Pinpoint the cell where the given text exists, returning its (X, Y) midpoint coordinate. 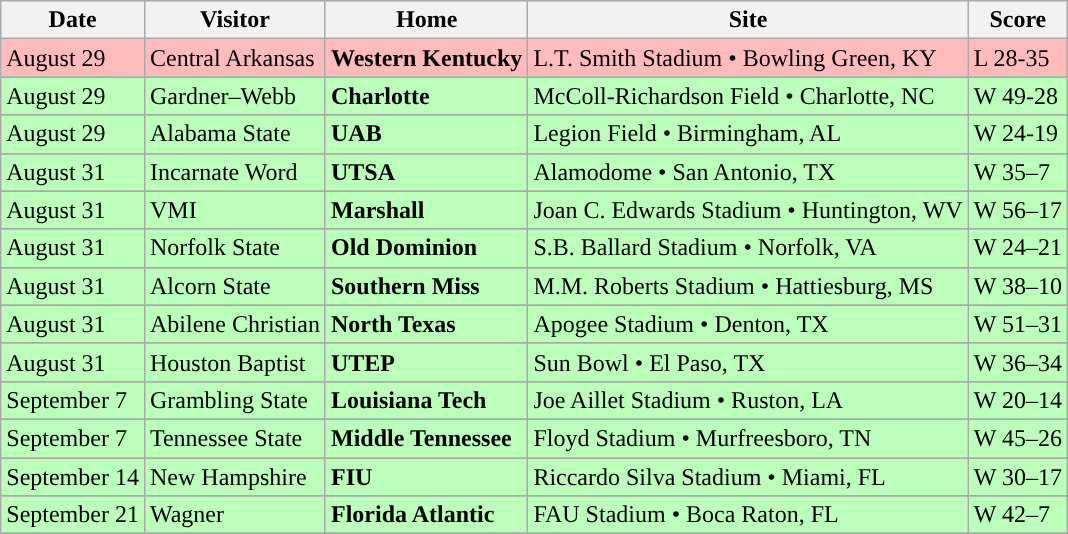
Florida Atlantic (426, 515)
Gardner–Webb (234, 96)
W 24-19 (1018, 134)
W 30–17 (1018, 477)
W 35–7 (1018, 172)
Grambling State (234, 400)
Louisiana Tech (426, 400)
September 21 (73, 515)
Home (426, 20)
UAB (426, 134)
W 45–26 (1018, 438)
Wagner (234, 515)
W 42–7 (1018, 515)
FAU Stadium • Boca Raton, FL (748, 515)
Norfolk State (234, 248)
Alamodome • San Antonio, TX (748, 172)
Visitor (234, 20)
Site (748, 20)
Alabama State (234, 134)
Charlotte (426, 96)
W 51–31 (1018, 324)
UTEP (426, 362)
North Texas (426, 324)
W 49-28 (1018, 96)
Joan C. Edwards Stadium • Huntington, WV (748, 210)
W 56–17 (1018, 210)
S.B. Ballard Stadium • Norfolk, VA (748, 248)
Alcorn State (234, 286)
Houston Baptist (234, 362)
VMI (234, 210)
Incarnate Word (234, 172)
Old Dominion (426, 248)
Abilene Christian (234, 324)
UTSA (426, 172)
L 28-35 (1018, 58)
Apogee Stadium • Denton, TX (748, 324)
New Hampshire (234, 477)
M.M. Roberts Stadium • Hattiesburg, MS (748, 286)
Riccardo Silva Stadium • Miami, FL (748, 477)
Joe Aillet Stadium • Ruston, LA (748, 400)
L.T. Smith Stadium • Bowling Green, KY (748, 58)
Southern Miss (426, 286)
Central Arkansas (234, 58)
W 24–21 (1018, 248)
Sun Bowl • El Paso, TX (748, 362)
Middle Tennessee (426, 438)
W 36–34 (1018, 362)
Western Kentucky (426, 58)
McColl-Richardson Field • Charlotte, NC (748, 96)
Marshall (426, 210)
Tennessee State (234, 438)
Date (73, 20)
Legion Field • Birmingham, AL (748, 134)
September 14 (73, 477)
W 38–10 (1018, 286)
Floyd Stadium • Murfreesboro, TN (748, 438)
FIU (426, 477)
W 20–14 (1018, 400)
Score (1018, 20)
